Pinpoint the cell where the given text exists, returning its [x, y] midpoint coordinate. 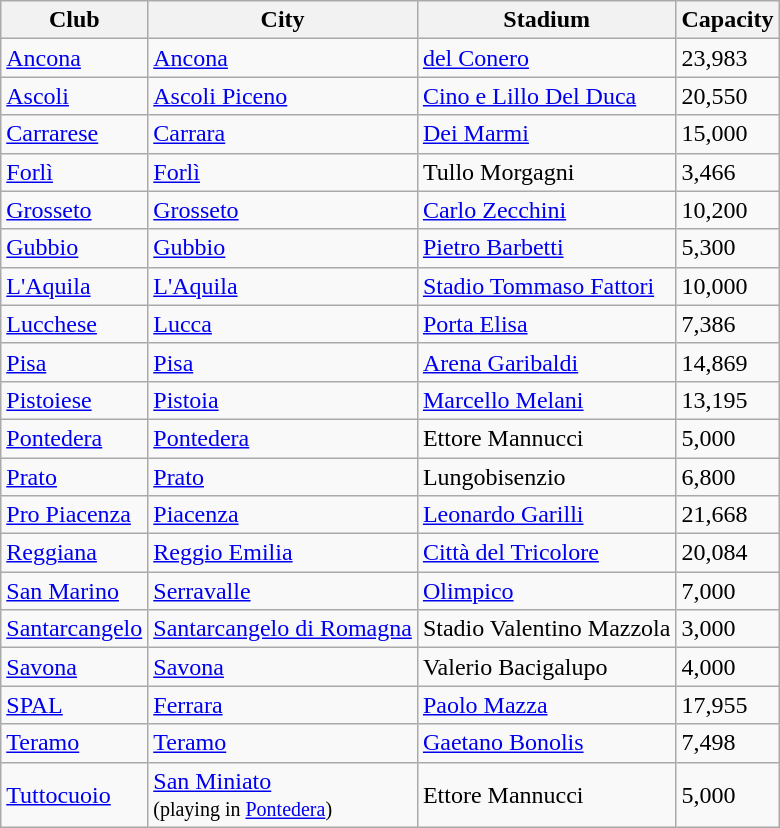
Lucca [283, 324]
Pistoiese [74, 400]
SPAL [74, 705]
San Miniato(playing in Pontedera) [283, 794]
del Conero [546, 58]
Pietro Barbetti [546, 248]
Ascoli [74, 96]
Santarcangelo [74, 629]
6,800 [728, 477]
Paolo Mazza [546, 705]
7,000 [728, 591]
Tuttocuoio [74, 794]
Pistoia [283, 400]
20,084 [728, 553]
Ferrara [283, 705]
Piacenza [283, 515]
Pro Piacenza [74, 515]
Arena Garibaldi [546, 362]
Serravalle [283, 591]
Cino e Lillo Del Duca [546, 96]
Lungobisenzio [546, 477]
17,955 [728, 705]
Lucchese [74, 324]
Club [74, 20]
13,195 [728, 400]
Leonardo Garilli [546, 515]
23,983 [728, 58]
City [283, 20]
Valerio Bacigalupo [546, 667]
Dei Marmi [546, 134]
7,498 [728, 743]
Reggiana [74, 553]
10,200 [728, 210]
14,869 [728, 362]
3,466 [728, 172]
15,000 [728, 134]
Città del Tricolore [546, 553]
3,000 [728, 629]
Carrara [283, 134]
Ascoli Piceno [283, 96]
4,000 [728, 667]
10,000 [728, 286]
Olimpico [546, 591]
Porta Elisa [546, 324]
Stadio Tommaso Fattori [546, 286]
Carlo Zecchini [546, 210]
Marcello Melani [546, 400]
5,300 [728, 248]
Santarcangelo di Romagna [283, 629]
Carrarese [74, 134]
Gaetano Bonolis [546, 743]
Stadium [546, 20]
21,668 [728, 515]
Tullo Morgagni [546, 172]
20,550 [728, 96]
7,386 [728, 324]
San Marino [74, 591]
Reggio Emilia [283, 553]
Stadio Valentino Mazzola [546, 629]
Capacity [728, 20]
